Output the [x, y] coordinate of the center of the cell containing the given text.  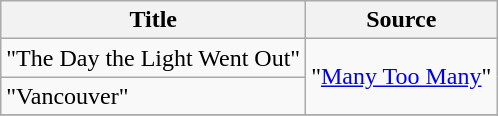
Source [402, 20]
"Vancouver" [154, 96]
"The Day the Light Went Out" [154, 58]
Title [154, 20]
"Many Too Many" [402, 77]
